For the text-containing cell, return its midpoint in (X, Y) coordinate format. 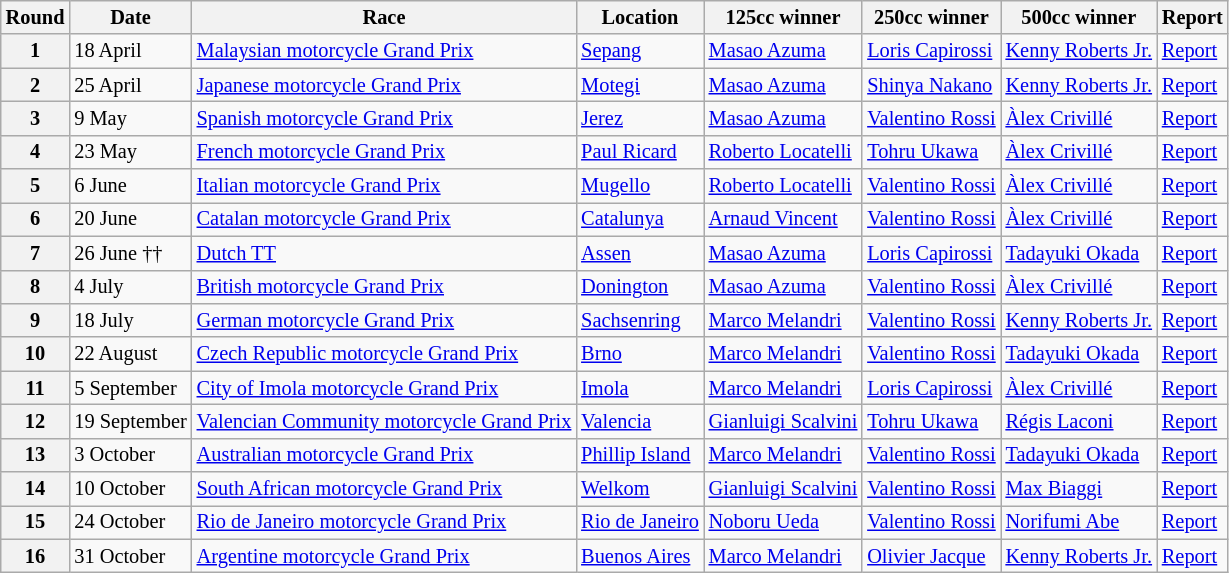
5 (36, 186)
24 October (130, 522)
7 (36, 253)
British motorcycle Grand Prix (384, 287)
Sachsenring (640, 320)
Welkom (640, 489)
25 April (130, 85)
1 (36, 51)
Paul Ricard (640, 152)
Round (36, 17)
Date (130, 17)
German motorcycle Grand Prix (384, 320)
2 (36, 85)
125cc winner (784, 17)
Olivier Jacque (931, 556)
Sepang (640, 51)
15 (36, 522)
Australian motorcycle Grand Prix (384, 455)
Argentine motorcycle Grand Prix (384, 556)
Dutch TT (384, 253)
Catalan motorcycle Grand Prix (384, 219)
6 June (130, 186)
Buenos Aires (640, 556)
3 October (130, 455)
5 September (130, 388)
20 June (130, 219)
Motegi (640, 85)
23 May (130, 152)
19 September (130, 421)
Max Biaggi (1079, 489)
11 (36, 388)
Spanish motorcycle Grand Prix (384, 118)
Norifumi Abe (1079, 522)
6 (36, 219)
3 (36, 118)
Donington (640, 287)
13 (36, 455)
31 October (130, 556)
22 August (130, 354)
Mugello (640, 186)
Arnaud Vincent (784, 219)
10 October (130, 489)
Phillip Island (640, 455)
Imola (640, 388)
Régis Laconi (1079, 421)
26 June †† (130, 253)
Brno (640, 354)
Japanese motorcycle Grand Prix (384, 85)
Location (640, 17)
Catalunya (640, 219)
Malaysian motorcycle Grand Prix (384, 51)
French motorcycle Grand Prix (384, 152)
18 July (130, 320)
South African motorcycle Grand Prix (384, 489)
Noboru Ueda (784, 522)
9 (36, 320)
Italian motorcycle Grand Prix (384, 186)
Assen (640, 253)
12 (36, 421)
4 July (130, 287)
Jerez (640, 118)
9 May (130, 118)
250cc winner (931, 17)
8 (36, 287)
Rio de Janeiro motorcycle Grand Prix (384, 522)
500cc winner (1079, 17)
Shinya Nakano (931, 85)
Race (384, 17)
Valencian Community motorcycle Grand Prix (384, 421)
City of Imola motorcycle Grand Prix (384, 388)
Czech Republic motorcycle Grand Prix (384, 354)
Rio de Janeiro (640, 522)
4 (36, 152)
14 (36, 489)
10 (36, 354)
18 April (130, 51)
Valencia (640, 421)
16 (36, 556)
